Scan for the cell matching the given text and deliver its (X, Y) coordinate at center. 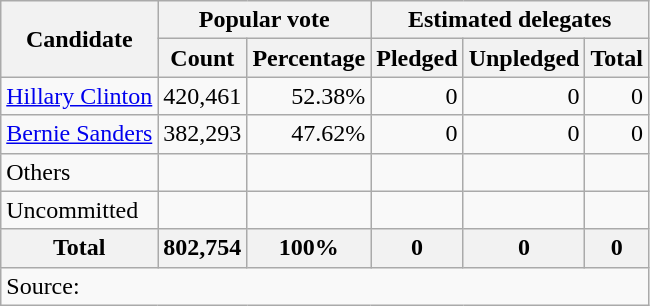
47.62% (309, 134)
Percentage (309, 58)
Candidate (80, 39)
Bernie Sanders (80, 134)
802,754 (202, 248)
420,461 (202, 96)
100% (309, 248)
Source: (325, 286)
Uncommitted (80, 210)
Hillary Clinton (80, 96)
52.38% (309, 96)
Pledged (417, 58)
382,293 (202, 134)
Unpledged (524, 58)
Estimated delegates (510, 20)
Popular vote (264, 20)
Others (80, 172)
Count (202, 58)
